Scan for the cell matching the given text and deliver its (X, Y) coordinate at center. 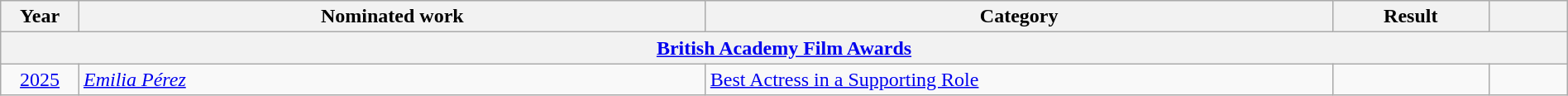
Category (1019, 17)
Result (1411, 17)
Best Actress in a Supporting Role (1019, 79)
British Academy Film Awards (784, 48)
Nominated work (392, 17)
Emilia Pérez (392, 79)
Year (40, 17)
2025 (40, 79)
